From the cell containing the given text, extract its center point as (x, y) coordinate. 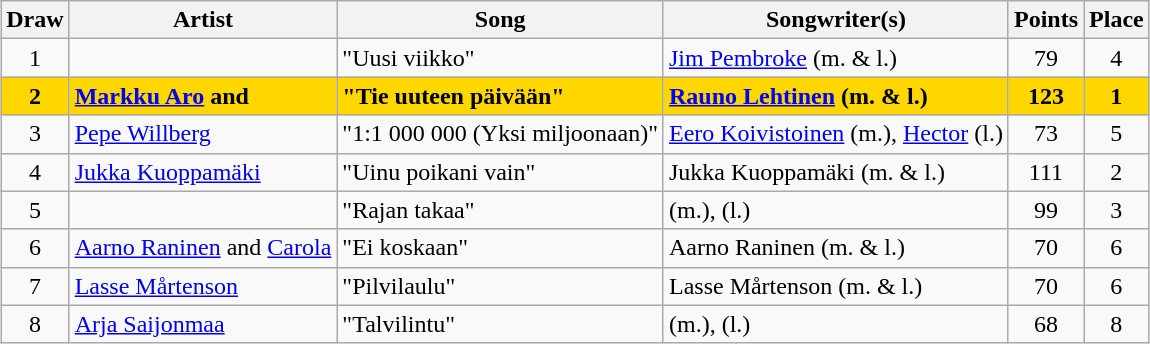
Songwriter(s) (836, 20)
Rauno Lehtinen (m. & l.) (836, 96)
"1:1 000 000 (Yksi miljoonaan)" (500, 134)
68 (1046, 324)
Jim Pembroke (m. & l.) (836, 58)
Artist (203, 20)
123 (1046, 96)
111 (1046, 172)
Lasse Mårtenson (m. & l.) (836, 286)
Jukka Kuoppamäki (203, 172)
Jukka Kuoppamäki (m. & l.) (836, 172)
"Tie uuteen päivään" (500, 96)
Arja Saijonmaa (203, 324)
"Uinu poikani vain" (500, 172)
99 (1046, 210)
Pepe Willberg (203, 134)
7 (35, 286)
"Rajan takaa" (500, 210)
Place (1117, 20)
"Ei koskaan" (500, 248)
Draw (35, 20)
Song (500, 20)
73 (1046, 134)
Aarno Raninen (m. & l.) (836, 248)
Eero Koivistoinen (m.), Hector (l.) (836, 134)
Aarno Raninen and Carola (203, 248)
Points (1046, 20)
"Talvilintu" (500, 324)
Markku Aro and (203, 96)
"Pilvilaulu" (500, 286)
"Uusi viikko" (500, 58)
Lasse Mårtenson (203, 286)
79 (1046, 58)
